Extract the [x, y] coordinate from the center of the cell holding the provided text.  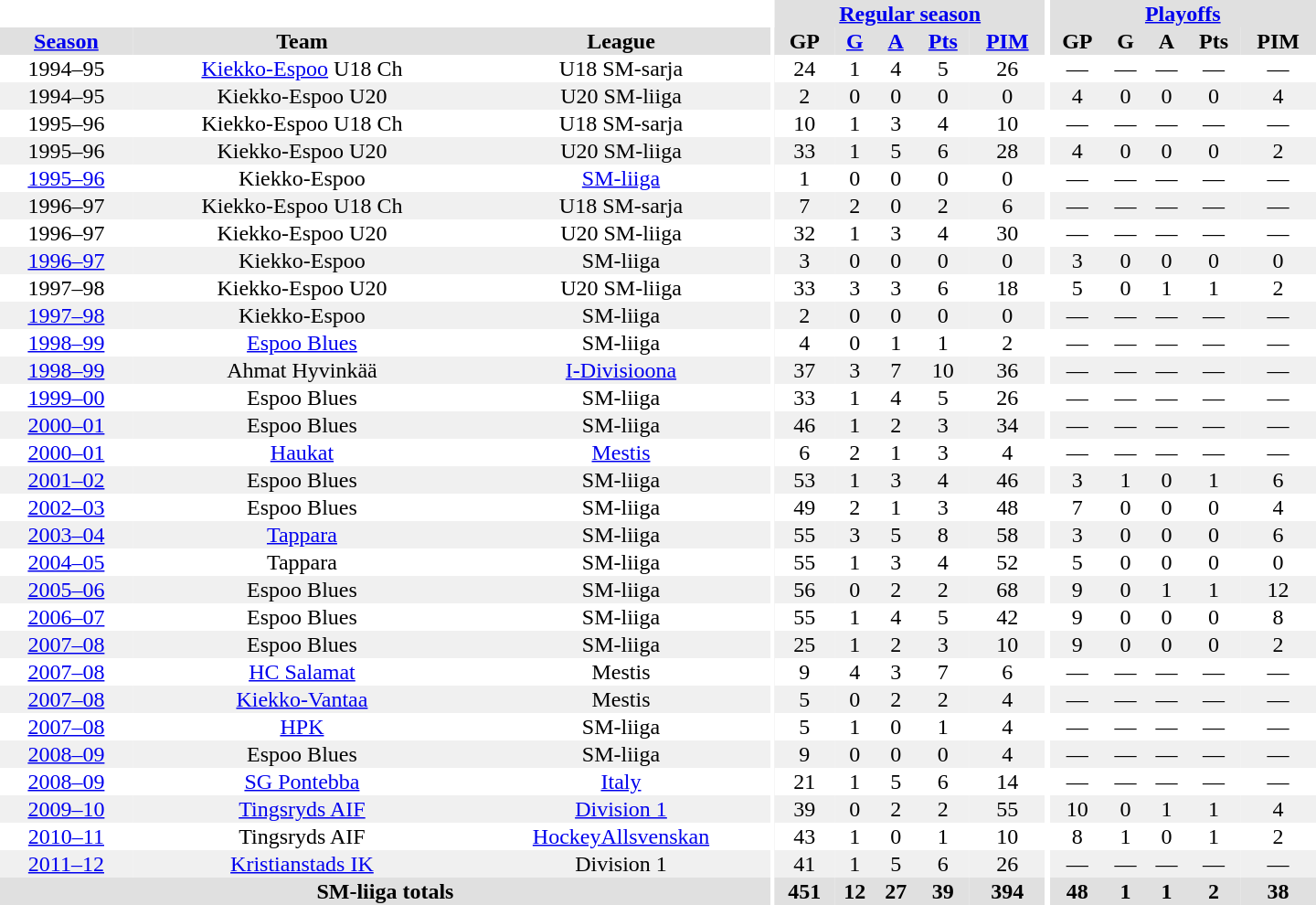
2004–05 [66, 562]
37 [804, 370]
Team [302, 41]
HockeyAllsvenskan [621, 836]
30 [1007, 233]
58 [1007, 535]
41 [804, 864]
2009–10 [66, 809]
28 [1007, 151]
21 [804, 782]
2010–11 [66, 836]
18 [1007, 288]
2003–04 [66, 535]
2001–02 [66, 480]
53 [804, 480]
32 [804, 233]
Ahmat Hyvinkää [302, 370]
Playoffs [1183, 14]
Kristianstads IK [302, 864]
14 [1007, 782]
HC Salamat [302, 672]
Season [66, 41]
42 [1007, 617]
I-Divisioona [621, 370]
68 [1007, 590]
SM-liiga totals [386, 891]
52 [1007, 562]
Kiekko-Vantaa [302, 699]
38 [1278, 891]
25 [804, 644]
43 [804, 836]
36 [1007, 370]
451 [804, 891]
Haukat [302, 452]
49 [804, 507]
HPK [302, 727]
League [621, 41]
2011–12 [66, 864]
24 [804, 69]
Regular season [910, 14]
2005–06 [66, 590]
2006–07 [66, 617]
1999–00 [66, 398]
Italy [621, 782]
56 [804, 590]
394 [1007, 891]
SG Pontebba [302, 782]
27 [896, 891]
34 [1007, 425]
2002–03 [66, 507]
